For the text-containing cell, return its midpoint in [X, Y] coordinate format. 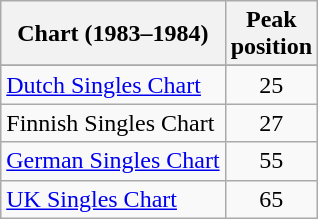
Finnish Singles Chart [113, 123]
55 [271, 161]
Dutch Singles Chart [113, 85]
25 [271, 85]
UK Singles Chart [113, 199]
65 [271, 199]
Chart (1983–1984) [113, 34]
Peakposition [271, 34]
German Singles Chart [113, 161]
27 [271, 123]
